For the text-containing cell, return its midpoint in (X, Y) coordinate format. 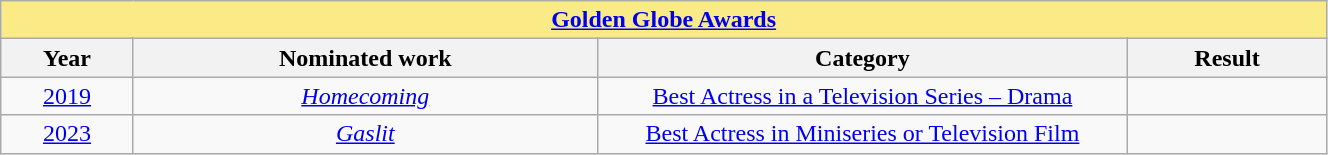
Year (68, 58)
2023 (68, 134)
Golden Globe Awards (664, 20)
Homecoming (365, 96)
Best Actress in Miniseries or Television Film (862, 134)
2019 (68, 96)
Nominated work (365, 58)
Category (862, 58)
Best Actress in a Television Series – Drama (862, 96)
Result (1228, 58)
Gaslit (365, 134)
